Search for the cell housing the specified text and yield its (x, y) center coordinate. 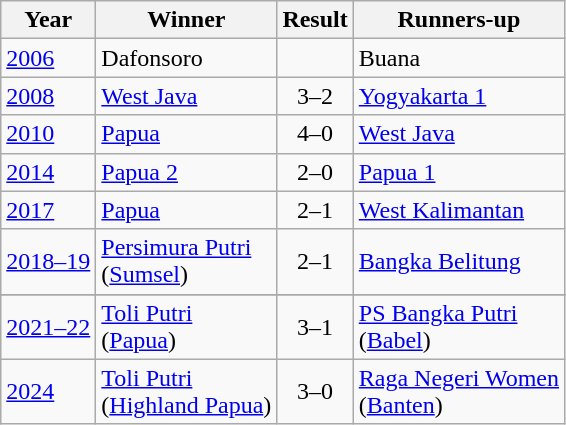
Toli Putri(Papua) (186, 326)
3–1 (315, 326)
2021–22 (48, 326)
3–0 (315, 392)
West Kalimantan (458, 210)
Persimura Putri(Sumsel) (186, 262)
Raga Negeri Women(Banten) (458, 392)
4–0 (315, 134)
Runners-up (458, 20)
Papua 2 (186, 172)
PS Bangka Putri(Babel) (458, 326)
Bangka Belitung (458, 262)
Dafonsoro (186, 58)
Result (315, 20)
Winner (186, 20)
3–2 (315, 96)
2024 (48, 392)
Buana (458, 58)
2018–19 (48, 262)
2010 (48, 134)
2–0 (315, 172)
2017 (48, 210)
Year (48, 20)
Toli Putri(Highland Papua) (186, 392)
2014 (48, 172)
Papua 1 (458, 172)
Yogyakarta 1 (458, 96)
2008 (48, 96)
2006 (48, 58)
